Pinpoint the cell where the given text exists, returning its (x, y) midpoint coordinate. 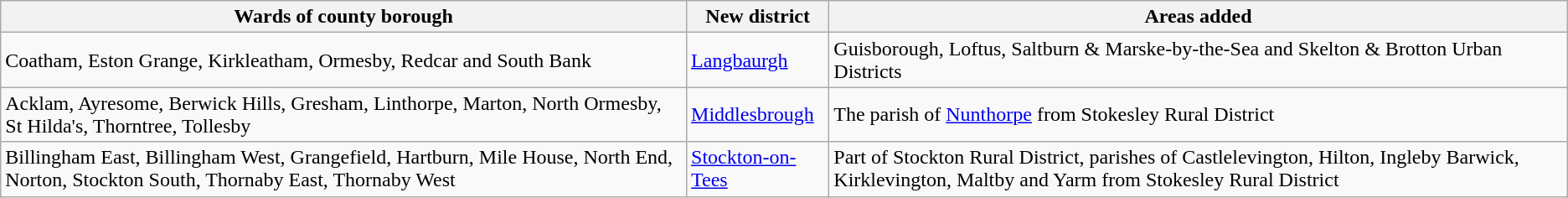
New district (758, 17)
Langbaurgh (758, 60)
Middlesbrough (758, 114)
Areas added (1198, 17)
Part of Stockton Rural District, parishes of Castlelevington, Hilton, Ingleby Barwick, Kirklevington, Maltby and Yarm from Stokesley Rural District (1198, 169)
Acklam, Ayresome, Berwick Hills, Gresham, Linthorpe, Marton, North Ormesby, St Hilda's, Thorntree, Tollesby (343, 114)
Wards of county borough (343, 17)
The parish of Nunthorpe from Stokesley Rural District (1198, 114)
Stockton-on-Tees (758, 169)
Coatham, Eston Grange, Kirkleatham, Ormesby, Redcar and South Bank (343, 60)
Billingham East, Billingham West, Grangefield, Hartburn, Mile House, North End, Norton, Stockton South, Thornaby East, Thornaby West (343, 169)
Guisborough, Loftus, Saltburn & Marske-by-the-Sea and Skelton & Brotton Urban Districts (1198, 60)
